For the text-containing cell, return its midpoint in [x, y] coordinate format. 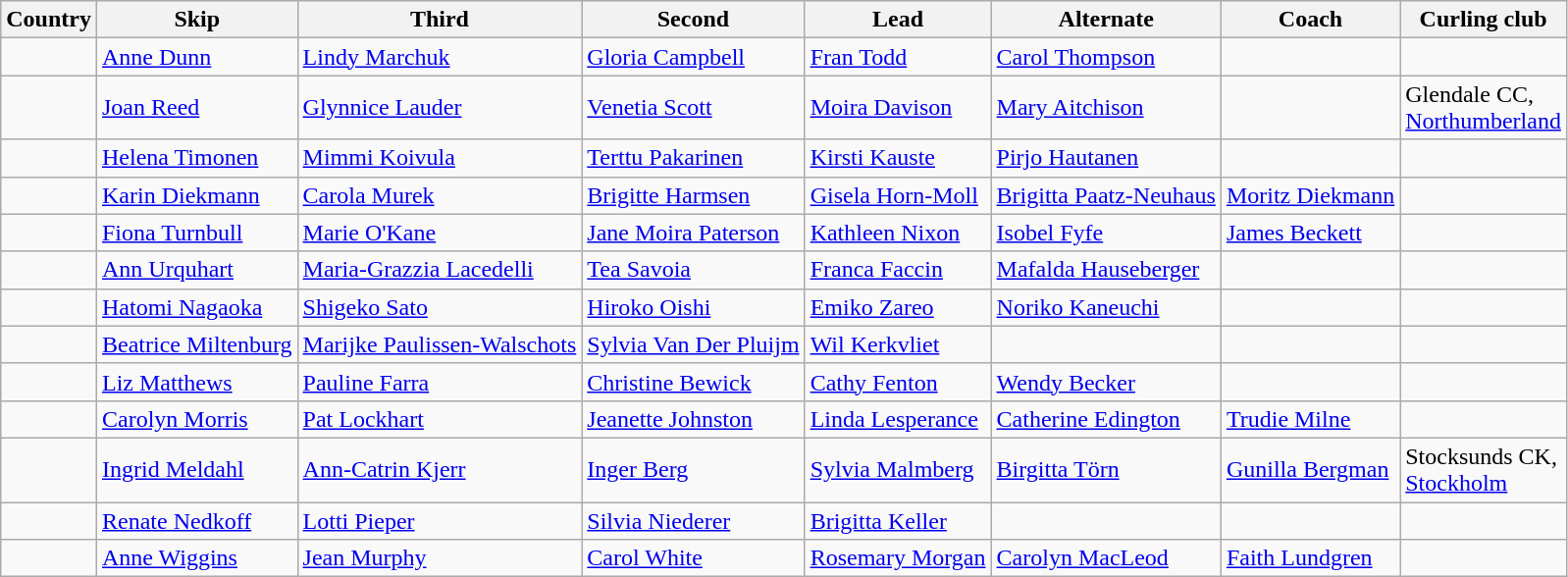
Second [693, 20]
Anne Wiggins [196, 558]
Inger Berg [693, 469]
Jane Moira Paterson [693, 233]
Linda Lesperance [898, 419]
Franca Faccin [898, 270]
Moira Davison [898, 108]
Alternate [1106, 20]
Cathy Fenton [898, 382]
Country [49, 20]
Mafalda Hauseberger [1106, 270]
Curling club [1484, 20]
Venetia Scott [693, 108]
Third [440, 20]
Ingrid Meldahl [196, 469]
Hatomi Nagaoka [196, 307]
Sylvia Van Der Pluijm [693, 344]
Silvia Niederer [693, 521]
Pat Lockhart [440, 419]
Kirsti Kauste [898, 158]
Wendy Becker [1106, 382]
Brigitta Paatz-Neuhaus [1106, 195]
Stocksunds CK,Stockholm [1484, 469]
Carol White [693, 558]
Jean Murphy [440, 558]
Lotti Pieper [440, 521]
Noriko Kaneuchi [1106, 307]
Ann Urquhart [196, 270]
Carolyn MacLeod [1106, 558]
Birgitta Törn [1106, 469]
Lindy Marchuk [440, 57]
Joan Reed [196, 108]
Jeanette Johnston [693, 419]
Trudie Milne [1310, 419]
Fiona Turnbull [196, 233]
Gisela Horn-Moll [898, 195]
Wil Kerkvliet [898, 344]
Skip [196, 20]
Gunilla Bergman [1310, 469]
Moritz Diekmann [1310, 195]
Glendale CC,Northumberland [1484, 108]
Beatrice Miltenburg [196, 344]
Mary Aitchison [1106, 108]
Rosemary Morgan [898, 558]
Carolyn Morris [196, 419]
Christine Bewick [693, 382]
Fran Todd [898, 57]
Carol Thompson [1106, 57]
Pirjo Hautanen [1106, 158]
Marie O'Kane [440, 233]
Liz Matthews [196, 382]
Marijke Paulissen-Walschots [440, 344]
Brigitta Keller [898, 521]
Brigitte Harmsen [693, 195]
Helena Timonen [196, 158]
Glynnice Lauder [440, 108]
Carola Murek [440, 195]
Isobel Fyfe [1106, 233]
Catherine Edington [1106, 419]
James Beckett [1310, 233]
Coach [1310, 20]
Ann-Catrin Kjerr [440, 469]
Faith Lundgren [1310, 558]
Kathleen Nixon [898, 233]
Emiko Zareo [898, 307]
Maria-Grazzia Lacedelli [440, 270]
Renate Nedkoff [196, 521]
Hiroko Oishi [693, 307]
Karin Diekmann [196, 195]
Tea Savoia [693, 270]
Terttu Pakarinen [693, 158]
Pauline Farra [440, 382]
Sylvia Malmberg [898, 469]
Gloria Campbell [693, 57]
Mimmi Koivula [440, 158]
Lead [898, 20]
Anne Dunn [196, 57]
Shigeko Sato [440, 307]
